For the text-containing cell, return its midpoint in (x, y) coordinate format. 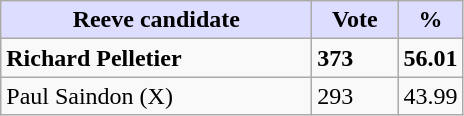
Vote (355, 20)
% (430, 20)
43.99 (430, 96)
Reeve candidate (156, 20)
Richard Pelletier (156, 58)
Paul Saindon (X) (156, 96)
293 (355, 96)
56.01 (430, 58)
373 (355, 58)
